Identify which cell holds the provided text, then report its [X, Y] central coordinate. 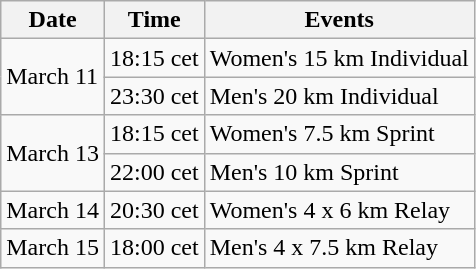
23:30 cet [154, 96]
Men's 10 km Sprint [339, 172]
Events [339, 20]
Men's 4 x 7.5 km Relay [339, 248]
Men's 20 km Individual [339, 96]
March 13 [53, 153]
March 11 [53, 77]
Time [154, 20]
Women's 15 km Individual [339, 58]
March 14 [53, 210]
Women's 4 x 6 km Relay [339, 210]
20:30 cet [154, 210]
18:00 cet [154, 248]
Women's 7.5 km Sprint [339, 134]
22:00 cet [154, 172]
Date [53, 20]
March 15 [53, 248]
